Extract the (x, y) coordinate from the center of the cell holding the provided text.  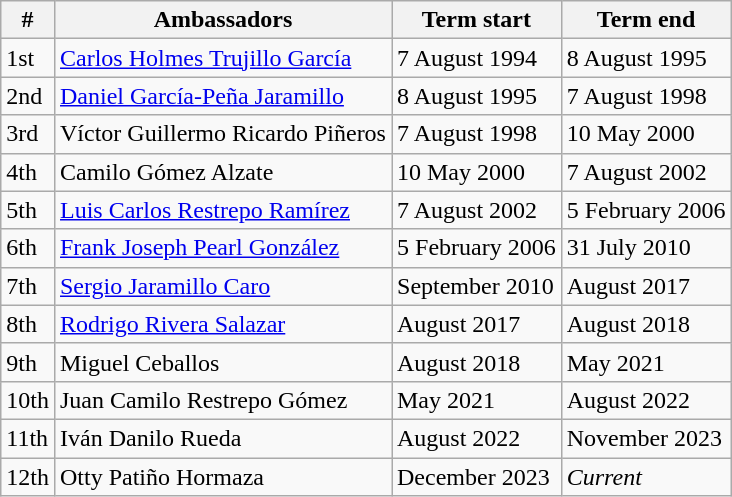
Juan Camilo Restrepo Gómez (222, 400)
Current (646, 477)
Ambassadors (222, 20)
Iván Danilo Rueda (222, 438)
2nd (28, 96)
Víctor Guillermo Ricardo Piñeros (222, 134)
Sergio Jaramillo Caro (222, 286)
5th (28, 210)
Term start (477, 20)
Carlos Holmes Trujillo García (222, 58)
Term end (646, 20)
10th (28, 400)
1st (28, 58)
4th (28, 172)
31 July 2010 (646, 248)
9th (28, 362)
11th (28, 438)
Rodrigo Rivera Salazar (222, 324)
6th (28, 248)
December 2023 (477, 477)
12th (28, 477)
3rd (28, 134)
7 August 1994 (477, 58)
7th (28, 286)
Daniel García-Peña Jaramillo (222, 96)
# (28, 20)
Luis Carlos Restrepo Ramírez (222, 210)
8th (28, 324)
Camilo Gómez Alzate (222, 172)
Otty Patiño Hormaza (222, 477)
Miguel Ceballos (222, 362)
November 2023 (646, 438)
September 2010 (477, 286)
Frank Joseph Pearl González (222, 248)
